Scan for the cell matching the given text and deliver its (X, Y) coordinate at center. 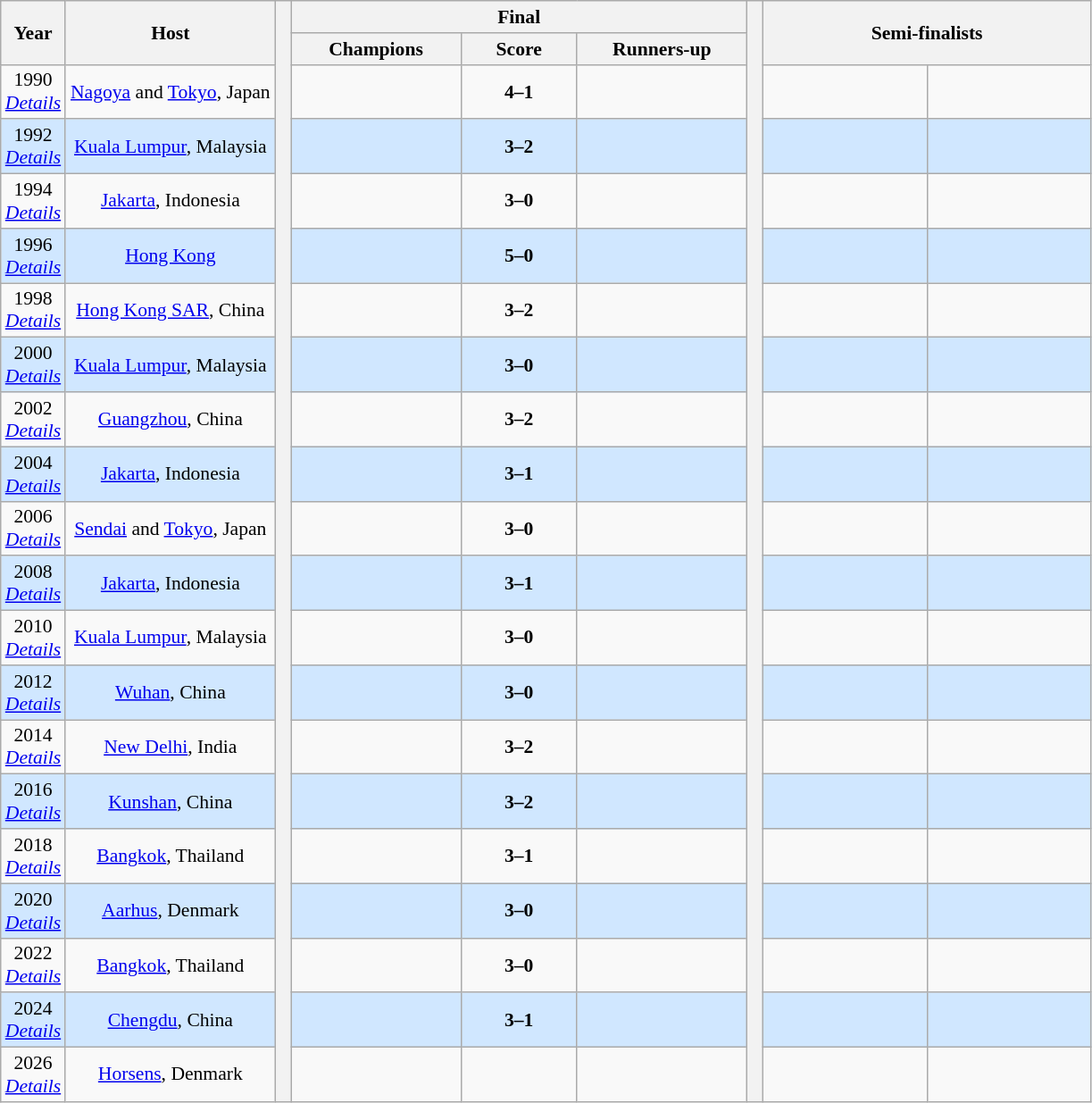
Final (519, 17)
Score (519, 49)
Runners-up (662, 49)
1996Details (33, 255)
2022Details (33, 965)
Hong Kong (170, 255)
Chengdu, China (170, 1020)
Host (170, 32)
1990Details (33, 91)
5–0 (519, 255)
Wuhan, China (170, 693)
Sendai and Tokyo, Japan (170, 529)
2000Details (33, 364)
2008Details (33, 584)
Horsens, Denmark (170, 1075)
New Delhi, India (170, 747)
2012Details (33, 693)
Aarhus, Denmark (170, 911)
Champions (376, 49)
2024Details (33, 1020)
2014Details (33, 747)
Nagoya and Tokyo, Japan (170, 91)
Guangzhou, China (170, 420)
2026Details (33, 1075)
2002Details (33, 420)
2010Details (33, 638)
1998Details (33, 311)
2004Details (33, 473)
Year (33, 32)
4–1 (519, 91)
Semi-finalists (927, 32)
2016Details (33, 802)
1992Details (33, 146)
Hong Kong SAR, China (170, 311)
2020Details (33, 911)
Kunshan, China (170, 802)
2018Details (33, 856)
1994Details (33, 202)
2006 Details (33, 529)
